Return the (x, y) coordinate for the center point of the cell that contains the specified text.  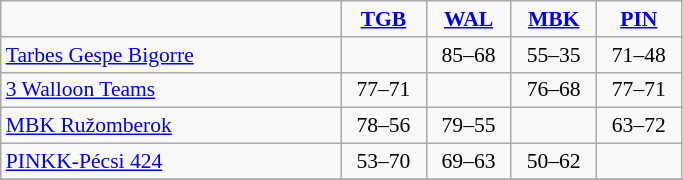
TGB (384, 19)
78–56 (384, 126)
76–68 (554, 90)
85–68 (468, 55)
53–70 (384, 162)
3 Walloon Teams (171, 90)
69–63 (468, 162)
PIN (638, 19)
MBK Ružomberok (171, 126)
PINKK-Pécsi 424 (171, 162)
55–35 (554, 55)
50–62 (554, 162)
79–55 (468, 126)
Tarbes Gespe Bigorre (171, 55)
71–48 (638, 55)
WAL (468, 19)
MBK (554, 19)
63–72 (638, 126)
